For the text-containing cell, return its midpoint in [x, y] coordinate format. 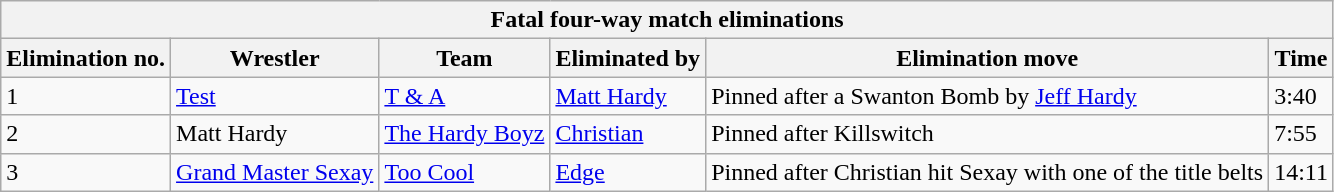
1 [86, 96]
Pinned after Killswitch [988, 134]
Fatal four-way match eliminations [668, 20]
Edge [628, 172]
3:40 [1302, 96]
Time [1302, 58]
Pinned after a Swanton Bomb by Jeff Hardy [988, 96]
14:11 [1302, 172]
Test [275, 96]
Eliminated by [628, 58]
The Hardy Boyz [464, 134]
Christian [628, 134]
2 [86, 134]
Pinned after Christian hit Sexay with one of the title belts [988, 172]
Elimination move [988, 58]
Too Cool [464, 172]
3 [86, 172]
Elimination no. [86, 58]
Team [464, 58]
Wrestler [275, 58]
7:55 [1302, 134]
T & A [464, 96]
Grand Master Sexay [275, 172]
